For the text-containing cell, return its midpoint in (x, y) coordinate format. 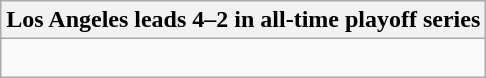
Los Angeles leads 4–2 in all-time playoff series (244, 20)
